Extract the [x, y] coordinate from the center of the cell holding the provided text.  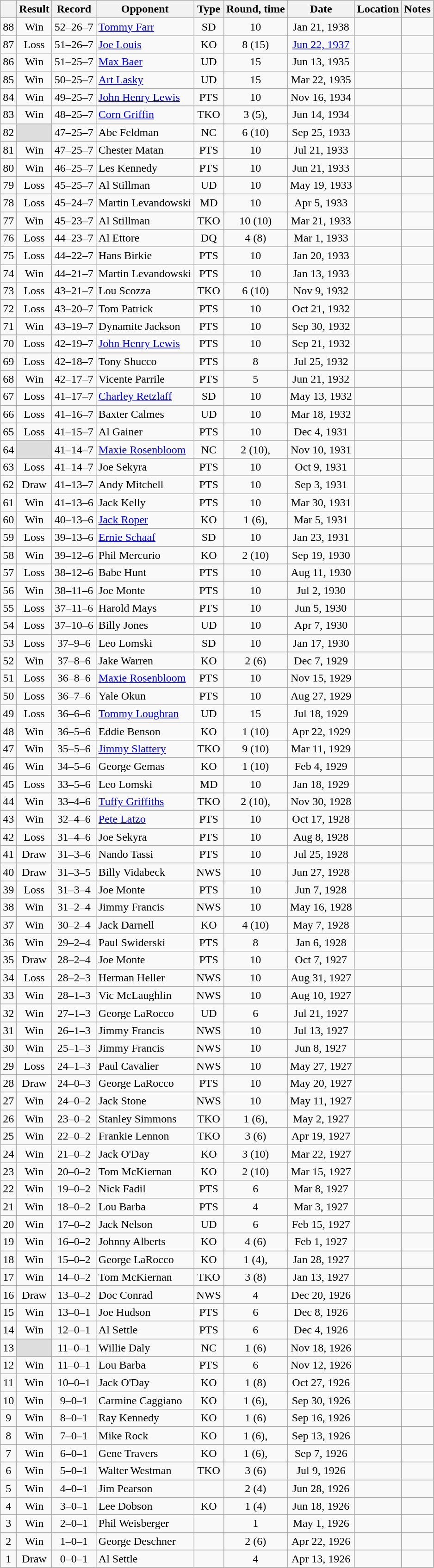
Walter Westman [145, 1471]
Nov 16, 1934 [321, 97]
Frankie Lennon [145, 1136]
26–1–3 [74, 1030]
2–0–1 [74, 1524]
Sep 30, 1932 [321, 326]
Chester Matan [145, 150]
65 [8, 432]
77 [8, 221]
42–18–7 [74, 361]
Oct 17, 1928 [321, 819]
Nov 12, 1926 [321, 1365]
Sep 19, 1930 [321, 555]
Nov 9, 1932 [321, 291]
Sep 13, 1926 [321, 1436]
Jack Stone [145, 1101]
8 (15) [255, 44]
Jul 13, 1927 [321, 1030]
Apr 5, 1933 [321, 203]
Tom Patrick [145, 309]
May 16, 1928 [321, 907]
18 [8, 1259]
Paul Swiderski [145, 942]
58 [8, 555]
Aug 10, 1927 [321, 995]
10–0–1 [74, 1383]
Sep 16, 1926 [321, 1418]
Johnny Alberts [145, 1242]
39–12–6 [74, 555]
31–3–5 [74, 872]
37–8–6 [74, 661]
DQ [209, 238]
17–0–2 [74, 1224]
Aug 11, 1930 [321, 573]
Tommy Farr [145, 27]
50 [8, 696]
45–23–7 [74, 221]
14–0–2 [74, 1277]
43 [8, 819]
Dec 7, 1929 [321, 661]
2 [8, 1541]
Joe Louis [145, 44]
Sep 30, 1926 [321, 1401]
Herman Heller [145, 978]
Aug 31, 1927 [321, 978]
24–1–3 [74, 1066]
34 [8, 978]
Al Ettore [145, 238]
50–25–7 [74, 80]
Round, time [255, 9]
13–0–2 [74, 1295]
Jack Nelson [145, 1224]
Oct 21, 1932 [321, 309]
4 (6) [255, 1242]
Phil Mercurio [145, 555]
68 [8, 379]
33–4–6 [74, 802]
27–1–3 [74, 1013]
4 (10) [255, 925]
Mar 21, 1933 [321, 221]
Oct 9, 1931 [321, 467]
Dynamite Jackson [145, 326]
60 [8, 520]
42–19–7 [74, 344]
19 [8, 1242]
52 [8, 661]
Nov 30, 1928 [321, 802]
4–0–1 [74, 1488]
48–25–7 [74, 115]
21 [8, 1207]
38 [8, 907]
81 [8, 150]
Mar 22, 1927 [321, 1154]
69 [8, 361]
May 19, 1933 [321, 185]
25–1–3 [74, 1048]
Apr 19, 1927 [321, 1136]
3 (8) [255, 1277]
George Gemas [145, 766]
31–3–6 [74, 855]
Lee Dobson [145, 1506]
45–24–7 [74, 203]
67 [8, 397]
37 [8, 925]
44–23–7 [74, 238]
41–13–7 [74, 484]
Jun 13, 1935 [321, 62]
74 [8, 273]
10 (10) [255, 221]
61 [8, 502]
Location [378, 9]
51–26–7 [74, 44]
37–11–6 [74, 608]
Harold Mays [145, 608]
Jun 18, 1926 [321, 1506]
May 13, 1932 [321, 397]
75 [8, 256]
44 [8, 802]
Jake Warren [145, 661]
9 (10) [255, 749]
Paul Cavalier [145, 1066]
Type [209, 9]
71 [8, 326]
49 [8, 713]
83 [8, 115]
31–2–4 [74, 907]
52–26–7 [74, 27]
Jan 13, 1933 [321, 273]
19–0–2 [74, 1189]
Mar 11, 1929 [321, 749]
26 [8, 1119]
36–5–6 [74, 731]
Sep 3, 1931 [321, 484]
36–7–6 [74, 696]
7 [8, 1453]
Jan 20, 1933 [321, 256]
37–10–6 [74, 626]
13–0–1 [74, 1312]
64 [8, 449]
41–13–6 [74, 502]
41–15–7 [74, 432]
28–2–4 [74, 960]
87 [8, 44]
45 [8, 784]
Ray Kennedy [145, 1418]
45–25–7 [74, 185]
14 [8, 1330]
Charley Retzlaff [145, 397]
42–17–7 [74, 379]
Mar 1, 1933 [321, 238]
Sep 25, 1933 [321, 132]
1–0–1 [74, 1541]
1 (4) [255, 1506]
Dec 4, 1926 [321, 1330]
Lou Scozza [145, 291]
66 [8, 414]
Sep 21, 1932 [321, 344]
Eddie Benson [145, 731]
41 [8, 855]
30 [8, 1048]
63 [8, 467]
4 (8) [255, 238]
46–25–7 [74, 167]
Feb 15, 1927 [321, 1224]
23–0–2 [74, 1119]
Jan 28, 1927 [321, 1259]
57 [8, 573]
Apr 22, 1929 [321, 731]
56 [8, 590]
Jimmy Slattery [145, 749]
Jul 9, 1926 [321, 1471]
George Deschner [145, 1541]
54 [8, 626]
Jun 5, 1930 [321, 608]
82 [8, 132]
Dec 8, 1926 [321, 1312]
Sep 7, 1926 [321, 1453]
51–25–7 [74, 62]
Max Baer [145, 62]
79 [8, 185]
May 27, 1927 [321, 1066]
12 [8, 1365]
31–3–4 [74, 890]
22 [8, 1189]
0–0–1 [74, 1559]
Mar 3, 1927 [321, 1207]
78 [8, 203]
Jul 25, 1928 [321, 855]
9 [8, 1418]
76 [8, 238]
Jun 14, 1934 [321, 115]
Jul 21, 1927 [321, 1013]
2 (4) [255, 1488]
Jan 23, 1931 [321, 538]
24–0–3 [74, 1084]
Mike Rock [145, 1436]
17 [8, 1277]
Apr 7, 1930 [321, 626]
23 [8, 1171]
1 (4), [255, 1259]
18–0–2 [74, 1207]
Jan 6, 1928 [321, 942]
Record [74, 9]
6–0–1 [74, 1453]
Al Gainer [145, 432]
9–0–1 [74, 1401]
Mar 8, 1927 [321, 1189]
32 [8, 1013]
39–13–6 [74, 538]
43–20–7 [74, 309]
Date [321, 9]
11 [8, 1383]
Billy Vidabeck [145, 872]
May 7, 1928 [321, 925]
72 [8, 309]
13 [8, 1348]
May 20, 1927 [321, 1084]
May 1, 1926 [321, 1524]
Tommy Loughran [145, 713]
Abe Feldman [145, 132]
Aug 8, 1928 [321, 837]
22–0–2 [74, 1136]
3 (5), [255, 115]
Jun 8, 1927 [321, 1048]
Phil Weisberger [145, 1524]
Babe Hunt [145, 573]
47 [8, 749]
Baxter Calmes [145, 414]
Les Kennedy [145, 167]
49–25–7 [74, 97]
Pete Latzo [145, 819]
Willie Daly [145, 1348]
27 [8, 1101]
62 [8, 484]
Jan 21, 1938 [321, 27]
Nando Tassi [145, 855]
Vicente Parrile [145, 379]
Dec 4, 1931 [321, 432]
48 [8, 731]
Jan 13, 1927 [321, 1277]
Billy Jones [145, 626]
41–17–7 [74, 397]
15–0–2 [74, 1259]
43–21–7 [74, 291]
Nov 18, 1926 [321, 1348]
5–0–1 [74, 1471]
80 [8, 167]
31–4–6 [74, 837]
44–22–7 [74, 256]
36–6–6 [74, 713]
16–0–2 [74, 1242]
85 [8, 80]
12–0–1 [74, 1330]
28–2–3 [74, 978]
Doc Conrad [145, 1295]
Jun 28, 1926 [321, 1488]
28–1–3 [74, 995]
3 (10) [255, 1154]
34–5–6 [74, 766]
Oct 27, 1926 [321, 1383]
36–8–6 [74, 678]
46 [8, 766]
Jack Roper [145, 520]
38–12–6 [74, 573]
Carmine Caggiano [145, 1401]
41–16–7 [74, 414]
37–9–6 [74, 643]
Result [34, 9]
40–13–6 [74, 520]
38–11–6 [74, 590]
Nov 10, 1931 [321, 449]
Nov 15, 1929 [321, 678]
3–0–1 [74, 1506]
86 [8, 62]
Andy Mitchell [145, 484]
Jack Darnell [145, 925]
Tuffy Griffiths [145, 802]
Feb 1, 1927 [321, 1242]
42 [8, 837]
39 [8, 890]
Jun 22, 1937 [321, 44]
Yale Okun [145, 696]
Tony Shucco [145, 361]
Gene Travers [145, 1453]
84 [8, 97]
30–2–4 [74, 925]
Jun 7, 1928 [321, 890]
44–21–7 [74, 273]
Oct 7, 1927 [321, 960]
Jun 27, 1928 [321, 872]
Jul 25, 1932 [321, 361]
20 [8, 1224]
7–0–1 [74, 1436]
Jim Pearson [145, 1488]
Mar 18, 1932 [321, 414]
Jun 21, 1932 [321, 379]
88 [8, 27]
Corn Griffin [145, 115]
Apr 13, 1926 [321, 1559]
Aug 27, 1929 [321, 696]
33–5–6 [74, 784]
43–19–7 [74, 326]
24 [8, 1154]
Notes [417, 9]
35–5–6 [74, 749]
Jack Kelly [145, 502]
Jan 18, 1929 [321, 784]
Jul 18, 1929 [321, 713]
Nick Fadil [145, 1189]
29 [8, 1066]
Mar 30, 1931 [321, 502]
1 (8) [255, 1383]
70 [8, 344]
29–2–4 [74, 942]
32–4–6 [74, 819]
Ernie Schaaf [145, 538]
Jun 21, 1933 [321, 167]
May 2, 1927 [321, 1119]
Joe Hudson [145, 1312]
24–0–2 [74, 1101]
Dec 20, 1926 [321, 1295]
20–0–2 [74, 1171]
Jul 21, 1933 [321, 150]
Opponent [145, 9]
25 [8, 1136]
Feb 4, 1929 [321, 766]
35 [8, 960]
Apr 22, 1926 [321, 1541]
Hans Birkie [145, 256]
Jan 17, 1930 [321, 643]
Stanley Simmons [145, 1119]
59 [8, 538]
28 [8, 1084]
3 [8, 1524]
Vic McLaughlin [145, 995]
Jul 2, 1930 [321, 590]
16 [8, 1295]
Mar 22, 1935 [321, 80]
Mar 5, 1931 [321, 520]
21–0–2 [74, 1154]
May 11, 1927 [321, 1101]
31 [8, 1030]
Art Lasky [145, 80]
51 [8, 678]
33 [8, 995]
8–0–1 [74, 1418]
55 [8, 608]
40 [8, 872]
36 [8, 942]
Mar 15, 1927 [321, 1171]
53 [8, 643]
73 [8, 291]
